Output the (x, y) coordinate of the center of the cell containing the given text.  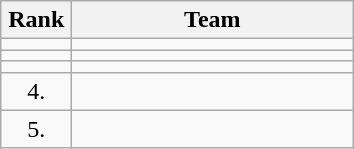
4. (36, 91)
5. (36, 129)
Team (212, 20)
Rank (36, 20)
